Identify which cell holds the provided text, then report its [x, y] central coordinate. 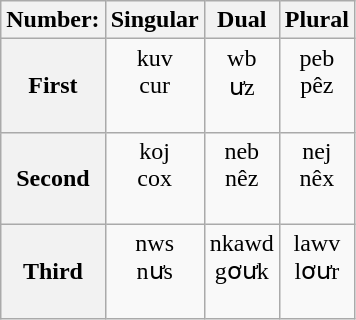
Singular [154, 20]
nwsnưs [154, 271]
Plural [316, 20]
nejnêx [316, 178]
pebpêz [316, 86]
kuvcur [154, 86]
Dual [242, 20]
nebnêz [242, 178]
nkawdgơưk [242, 271]
Third [53, 271]
wbưz [242, 86]
Number: [53, 20]
kojcox [154, 178]
Second [53, 178]
First [53, 86]
lawvlơưr [316, 271]
